Return (x, y) of the center of cell containing provided text 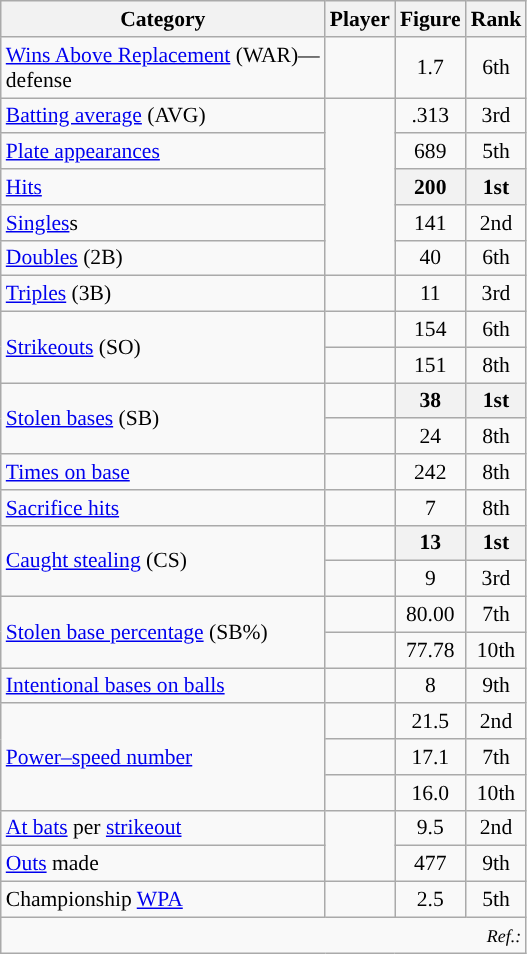
Batting average (AVG) (163, 116)
13 (430, 543)
Plate appearances (163, 152)
477 (430, 864)
141 (430, 223)
38 (430, 401)
Caught stealing (CS) (163, 560)
154 (430, 330)
Stolen base percentage (SB%) (163, 632)
80.00 (430, 615)
242 (430, 472)
200 (430, 187)
Intentional bases on balls (163, 686)
Rank (496, 19)
.313 (430, 116)
11 (430, 294)
1.7 (430, 68)
24 (430, 437)
Wins Above Replacement (WAR)—defense (163, 68)
2.5 (430, 900)
Sacrifice hits (163, 508)
Stolen bases (SB) (163, 418)
9 (430, 579)
17.1 (430, 757)
40 (430, 258)
Ref.: (264, 935)
Strikeouts (SO) (163, 348)
21.5 (430, 722)
Figure (430, 19)
Singless (163, 223)
Outs made (163, 864)
Triples (3B) (163, 294)
Power–speed number (163, 758)
Times on base (163, 472)
8 (430, 686)
Championship WPA (163, 900)
Hits (163, 187)
Player (360, 19)
77.78 (430, 650)
9.5 (430, 828)
151 (430, 365)
16.0 (430, 793)
7 (430, 508)
At bats per strikeout (163, 828)
Doubles (2B) (163, 258)
689 (430, 152)
Category (163, 19)
